Extract the (x, y) coordinate from the center of the cell holding the provided text.  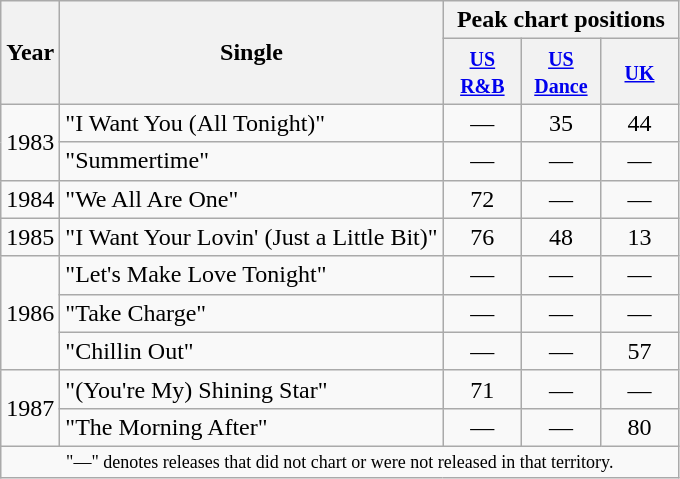
13 (640, 237)
"The Morning After" (252, 427)
35 (562, 123)
1984 (30, 199)
71 (482, 389)
US Dance (562, 72)
"I Want You (All Tonight)" (252, 123)
1983 (30, 142)
"Let's Make Love Tonight" (252, 275)
57 (640, 351)
44 (640, 123)
Year (30, 52)
UK (640, 72)
1987 (30, 408)
72 (482, 199)
"I Want Your Lovin' (Just a Little Bit)" (252, 237)
Single (252, 52)
1986 (30, 313)
US R&B (482, 72)
"Summertime" (252, 161)
"We All Are One" (252, 199)
Peak chart positions (561, 20)
1985 (30, 237)
"Take Charge" (252, 313)
80 (640, 427)
76 (482, 237)
"Chillin Out" (252, 351)
48 (562, 237)
"(You're My) Shining Star" (252, 389)
"—" denotes releases that did not chart or were not released in that territory. (340, 462)
